Find where the given text appears and provide that cell's center as [X, Y] coordinate. 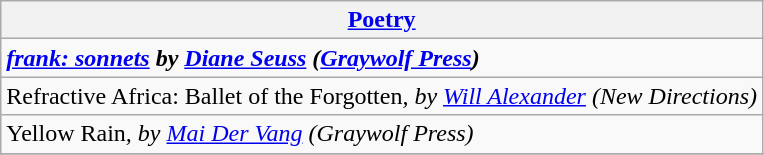
Yellow Rain, by Mai Der Vang (Graywolf Press) [382, 134]
Poetry [382, 20]
Refractive Africa: Ballet of the Forgotten, by Will Alexander (New Directions) [382, 96]
frank: sonnets by Diane Seuss (Graywolf Press) [382, 58]
